Capture the cell that displays the provided text and extract its (X, Y) central coordinate. 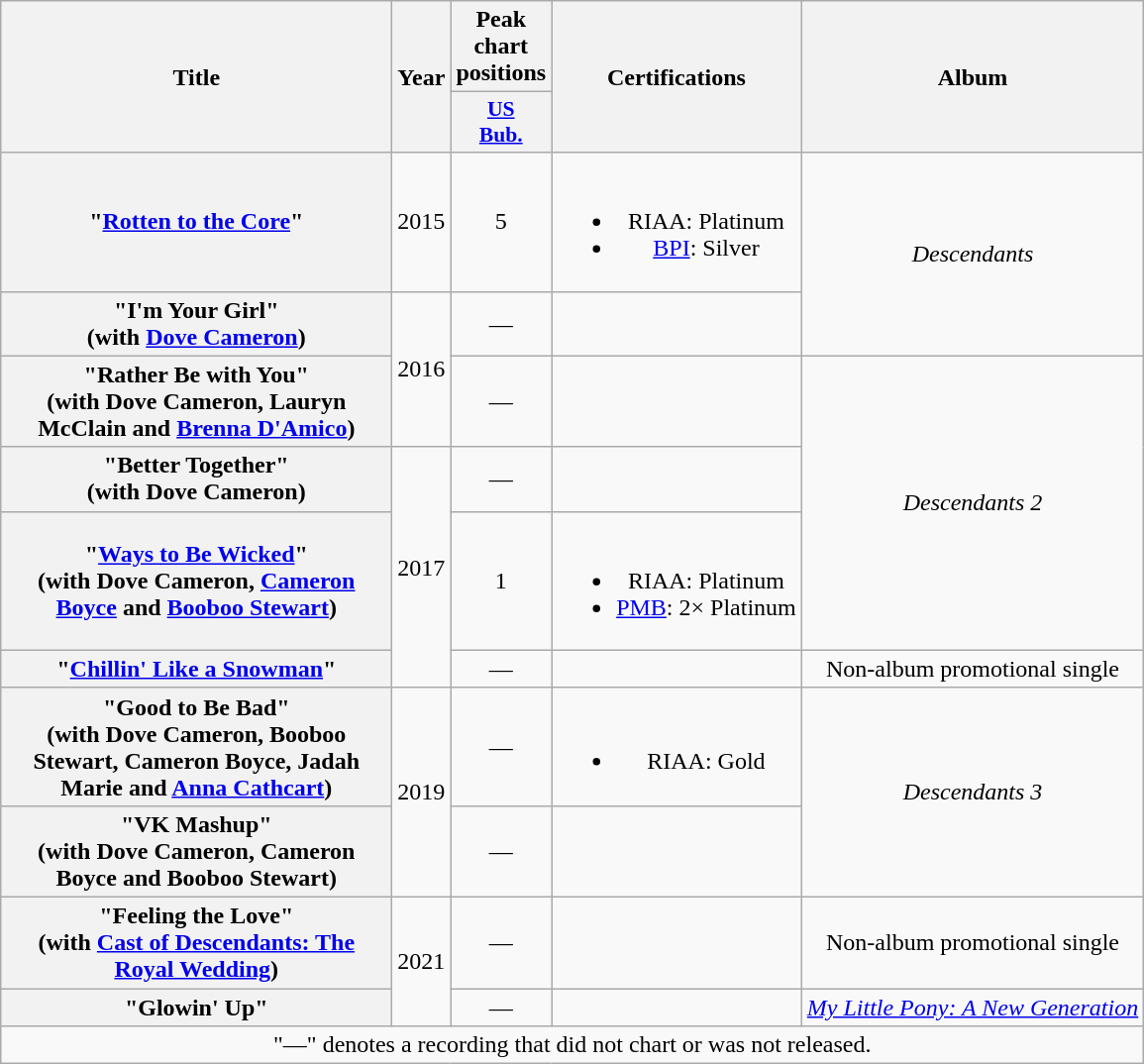
Descendants (973, 254)
Certifications (677, 77)
My Little Pony: A New Generation (973, 1008)
"Better Together" (with Dove Cameron) (196, 479)
5 (501, 222)
Peak chart positions (501, 47)
2016 (422, 369)
2019 (422, 793)
"Rather Be with You"(with Dove Cameron, Lauryn McClain and Brenna D'Amico) (196, 401)
Descendants 3 (973, 793)
2021 (422, 961)
"Feeling the Love"(with Cast of Descendants: The Royal Wedding) (196, 942)
"Glowin' Up" (196, 1008)
Album (973, 77)
RIAA: Gold (677, 747)
"Ways to Be Wicked"(with Dove Cameron, Cameron Boyce and Booboo Stewart) (196, 581)
1 (501, 581)
"Good to Be Bad"(with Dove Cameron, Booboo Stewart, Cameron Boyce, Jadah Marie and Anna Cathcart) (196, 747)
"VK Mashup"(with Dove Cameron, Cameron Boyce and Booboo Stewart) (196, 851)
Title (196, 77)
RIAA: PlatinumBPI: Silver (677, 222)
2017 (422, 567)
RIAA: PlatinumPMB: 2× Platinum (677, 581)
"Chillin' Like a Snowman" (196, 669)
Descendants 2 (973, 503)
USBub. (501, 123)
"—" denotes a recording that did not chart or was not released. (572, 1045)
"Rotten to the Core" (196, 222)
2015 (422, 222)
"I'm Your Girl"(with Dove Cameron) (196, 323)
Year (422, 77)
